Search for the cell housing the specified text and yield its [X, Y] center coordinate. 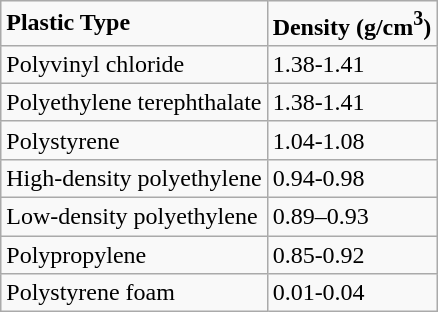
Polyethylene terephthalate [134, 102]
0.94-0.98 [352, 178]
Plastic Type [134, 24]
Polystyrene foam [134, 293]
High-density polyethylene [134, 178]
Polystyrene [134, 140]
Polypropylene [134, 255]
0.85-0.92 [352, 255]
Low-density polyethylene [134, 217]
0.89–0.93 [352, 217]
1.04-1.08 [352, 140]
Density (g/cm3) [352, 24]
Polyvinyl chloride [134, 64]
0.01-0.04 [352, 293]
